Return [x, y] of the center of cell containing provided text 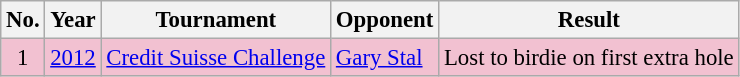
Gary Stal [385, 58]
Lost to birdie on first extra hole [589, 58]
Credit Suisse Challenge [216, 58]
Year [73, 20]
1 [23, 58]
Result [589, 20]
2012 [73, 58]
No. [23, 20]
Tournament [216, 20]
Opponent [385, 20]
